Output the (x, y) coordinate of the center of the cell containing the given text.  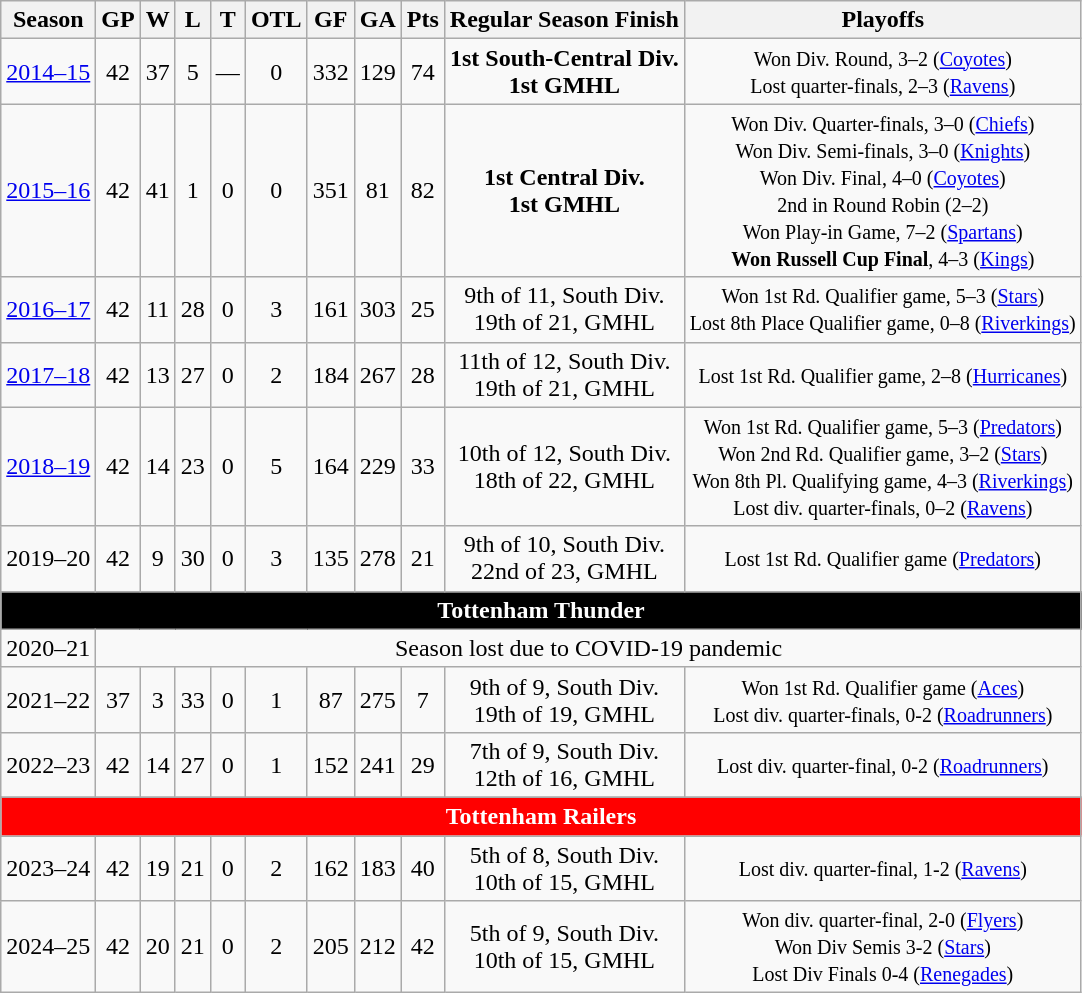
25 (422, 310)
Tottenham Railers (542, 816)
1st South-Central Div.1st GMHL (564, 72)
161 (330, 310)
Won Div. Round, 3–2 (Coyotes)Lost quarter-finals, 2–3 (Ravens) (882, 72)
11 (158, 310)
205 (330, 947)
23 (192, 466)
20 (158, 947)
L (192, 20)
9 (158, 558)
332 (330, 72)
278 (378, 558)
152 (330, 764)
2018–19 (48, 466)
GF (330, 20)
41 (158, 190)
Season (48, 20)
GA (378, 20)
2024–25 (48, 947)
7th of 9, South Div.12th of 16, GMHL (564, 764)
2019–20 (48, 558)
10th of 12, South Div.18th of 22, GMHL (564, 466)
241 (378, 764)
2017–18 (48, 374)
29 (422, 764)
164 (330, 466)
129 (378, 72)
Won 1st Rd. Qualifier game (Aces)Lost div. quarter-finals, 0-2 (Roadrunners) (882, 700)
— (228, 72)
5th of 9, South Div.10th of 15, GMHL (564, 947)
2014–15 (48, 72)
2020–21 (48, 648)
82 (422, 190)
GP (118, 20)
Season lost due to COVID-19 pandemic (588, 648)
Lost div. quarter-final, 0-2 (Roadrunners) (882, 764)
Lost div. quarter-final, 1-2 (Ravens) (882, 868)
Regular Season Finish (564, 20)
267 (378, 374)
5th of 8, South Div.10th of 15, GMHL (564, 868)
T (228, 20)
30 (192, 558)
9th of 10, South Div.22nd of 23, GMHL (564, 558)
351 (330, 190)
Lost 1st Rd. Qualifier game (Predators) (882, 558)
81 (378, 190)
2022–23 (48, 764)
7 (422, 700)
19 (158, 868)
87 (330, 700)
Playoffs (882, 20)
9th of 9, South Div.19th of 19, GMHL (564, 700)
40 (422, 868)
184 (330, 374)
Pts (422, 20)
11th of 12, South Div.19th of 21, GMHL (564, 374)
229 (378, 466)
303 (378, 310)
2016–17 (48, 310)
1st Central Div.1st GMHL (564, 190)
Won 1st Rd. Qualifier game, 5–3 (Stars)Lost 8th Place Qualifier game, 0–8 (Riverkings) (882, 310)
135 (330, 558)
Lost 1st Rd. Qualifier game, 2–8 (Hurricanes) (882, 374)
74 (422, 72)
Tottenham Thunder (542, 610)
9th of 11, South Div.19th of 21, GMHL (564, 310)
W (158, 20)
Won div. quarter-final, 2-0 (Flyers)Won Div Semis 3-2 (Stars)Lost Div Finals 0-4 (Renegades) (882, 947)
13 (158, 374)
212 (378, 947)
OTL (276, 20)
2021–22 (48, 700)
183 (378, 868)
2015–16 (48, 190)
162 (330, 868)
275 (378, 700)
2023–24 (48, 868)
